Determine the (x, y) coordinate at the center of the cell enclosing the given text.  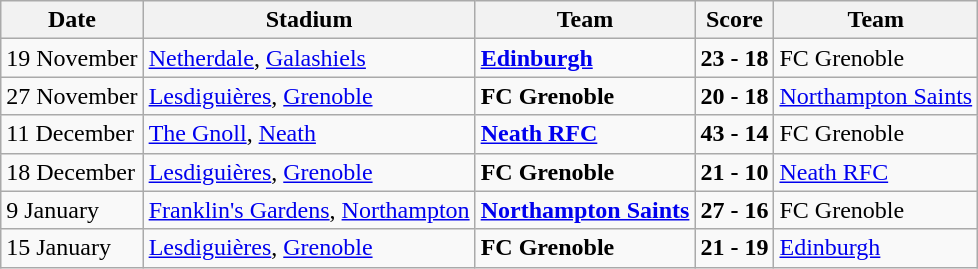
15 January (72, 248)
21 - 10 (734, 172)
19 November (72, 58)
Netherdale, Galashiels (309, 58)
27 - 16 (734, 210)
43 - 14 (734, 134)
18 December (72, 172)
21 - 19 (734, 248)
Score (734, 20)
11 December (72, 134)
27 November (72, 96)
Stadium (309, 20)
20 - 18 (734, 96)
Date (72, 20)
23 - 18 (734, 58)
The Gnoll, Neath (309, 134)
9 January (72, 210)
Franklin's Gardens, Northampton (309, 210)
